Scan for the cell matching the given text and deliver its (x, y) coordinate at center. 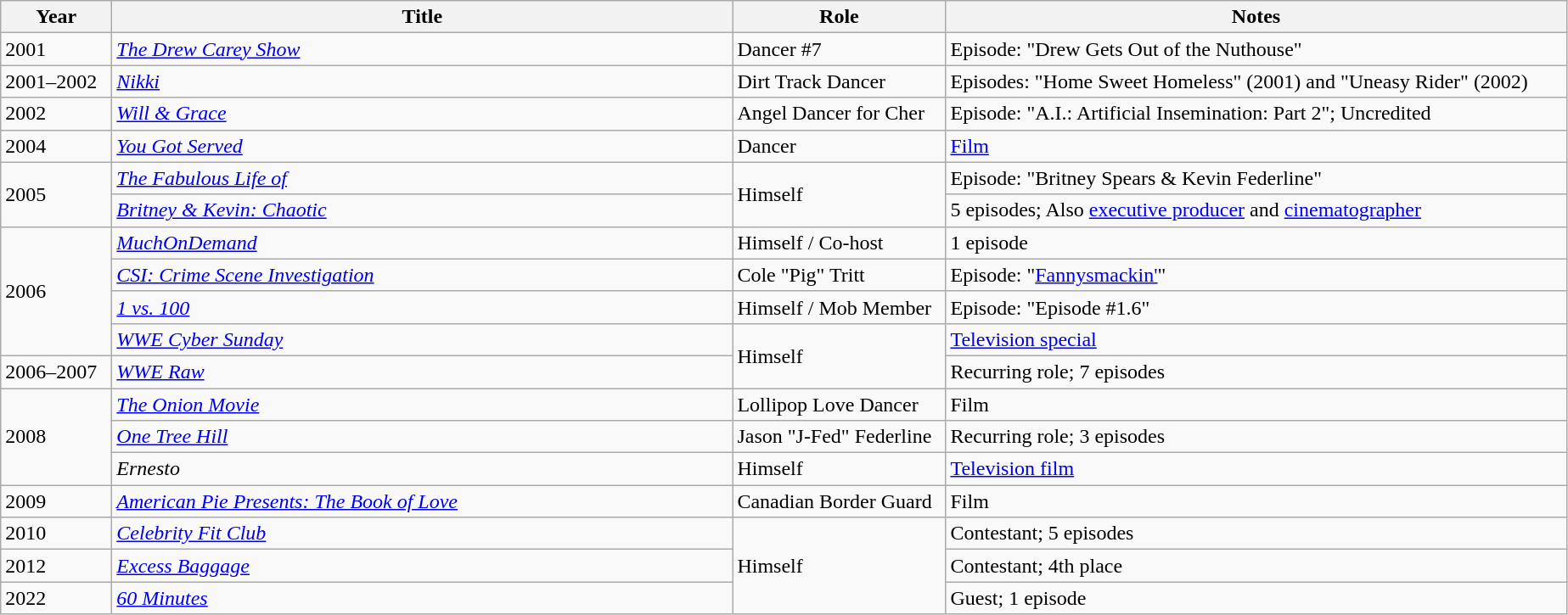
Lollipop Love Dancer (839, 405)
Jason "J-Fed" Federline (839, 437)
Nikki (423, 81)
Role (839, 17)
Episode: "Episode #1.6" (1256, 307)
Year (56, 17)
MuchOnDemand (423, 243)
Celebrity Fit Club (423, 534)
2009 (56, 501)
Episodes: "Home Sweet Homeless" (2001) and "Uneasy Rider" (2002) (1256, 81)
Dancer (839, 146)
Recurring role; 7 episodes (1256, 372)
Episode: "Britney Spears & Kevin Federline" (1256, 178)
2010 (56, 534)
Contestant; 4th place (1256, 566)
2005 (56, 194)
The Onion Movie (423, 405)
2001–2002 (56, 81)
Episode: "Fannysmackin'" (1256, 275)
1 vs. 100 (423, 307)
Himself / Co-host (839, 243)
2004 (56, 146)
Episode: "A.I.: Artificial Insemination: Part 2"; Uncredited (1256, 114)
Himself / Mob Member (839, 307)
Television special (1256, 339)
Episode: "Drew Gets Out of the Nuthouse" (1256, 49)
Canadian Border Guard (839, 501)
Will & Grace (423, 114)
WWE Raw (423, 372)
2001 (56, 49)
WWE Cyber Sunday (423, 339)
Television film (1256, 469)
1 episode (1256, 243)
Title (423, 17)
Ernesto (423, 469)
CSI: Crime Scene Investigation (423, 275)
The Fabulous Life of (423, 178)
2006–2007 (56, 372)
2008 (56, 437)
Notes (1256, 17)
Dirt Track Dancer (839, 81)
2022 (56, 598)
Cole "Pig" Tritt (839, 275)
Contestant; 5 episodes (1256, 534)
American Pie Presents: The Book of Love (423, 501)
One Tree Hill (423, 437)
Guest; 1 episode (1256, 598)
5 episodes; Also executive producer and cinematographer (1256, 210)
Angel Dancer for Cher (839, 114)
2002 (56, 114)
2006 (56, 291)
Britney & Kevin: Chaotic (423, 210)
2012 (56, 566)
You Got Served (423, 146)
Dancer #7 (839, 49)
The Drew Carey Show (423, 49)
60 Minutes (423, 598)
Excess Baggage (423, 566)
Recurring role; 3 episodes (1256, 437)
